Return [x, y] of the center of cell containing provided text 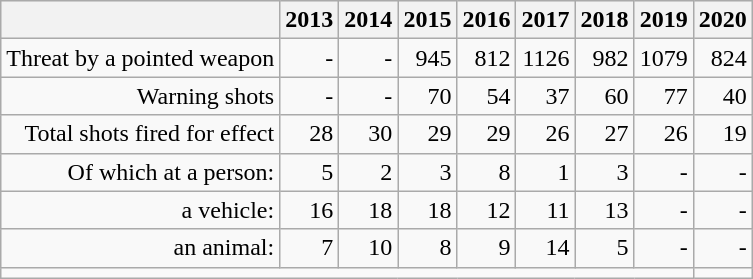
1126 [546, 58]
9 [486, 248]
812 [486, 58]
a vehicle: [140, 210]
13 [604, 210]
60 [604, 96]
Warning shots [140, 96]
1 [546, 172]
945 [428, 58]
14 [546, 248]
an animal: [140, 248]
2014 [368, 20]
2 [368, 172]
2013 [310, 20]
2015 [428, 20]
30 [368, 134]
982 [604, 58]
2018 [604, 20]
2020 [722, 20]
Total shots fired for effect [140, 134]
Threat by a pointed weapon [140, 58]
19 [722, 134]
37 [546, 96]
2016 [486, 20]
12 [486, 210]
2017 [546, 20]
54 [486, 96]
28 [310, 134]
70 [428, 96]
7 [310, 248]
Of which at a person: [140, 172]
77 [664, 96]
40 [722, 96]
10 [368, 248]
1079 [664, 58]
16 [310, 210]
2019 [664, 20]
27 [604, 134]
11 [546, 210]
824 [722, 58]
